Extract the (x, y) coordinate from the center of the cell holding the provided text.  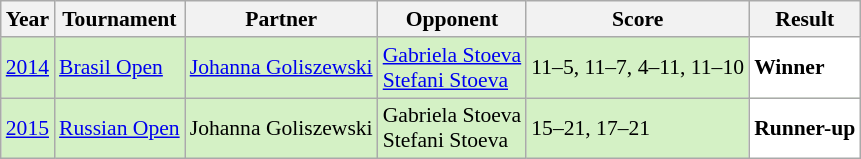
Runner-up (804, 128)
Brasil Open (120, 68)
2014 (28, 68)
Opponent (452, 19)
Result (804, 19)
Partner (282, 19)
Tournament (120, 19)
Winner (804, 68)
11–5, 11–7, 4–11, 11–10 (638, 68)
2015 (28, 128)
15–21, 17–21 (638, 128)
Russian Open (120, 128)
Year (28, 19)
Score (638, 19)
